Locate the cell with the specified text and output its (X, Y) center coordinate. 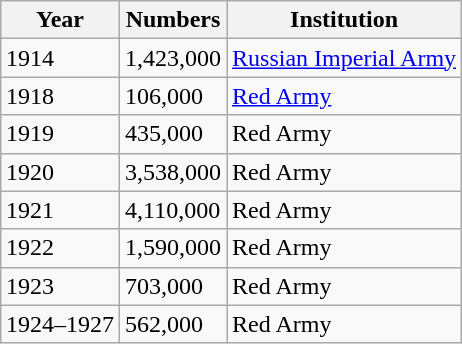
1918 (60, 96)
Russian Imperial Army (344, 58)
435,000 (172, 134)
3,538,000 (172, 172)
1923 (60, 286)
1920 (60, 172)
1,423,000 (172, 58)
1921 (60, 210)
562,000 (172, 324)
1922 (60, 248)
Year (60, 20)
4,110,000 (172, 210)
Institution (344, 20)
1914 (60, 58)
703,000 (172, 286)
1919 (60, 134)
106,000 (172, 96)
Numbers (172, 20)
1,590,000 (172, 248)
1924–1927 (60, 324)
